For the text-containing cell, return its midpoint in [X, Y] coordinate format. 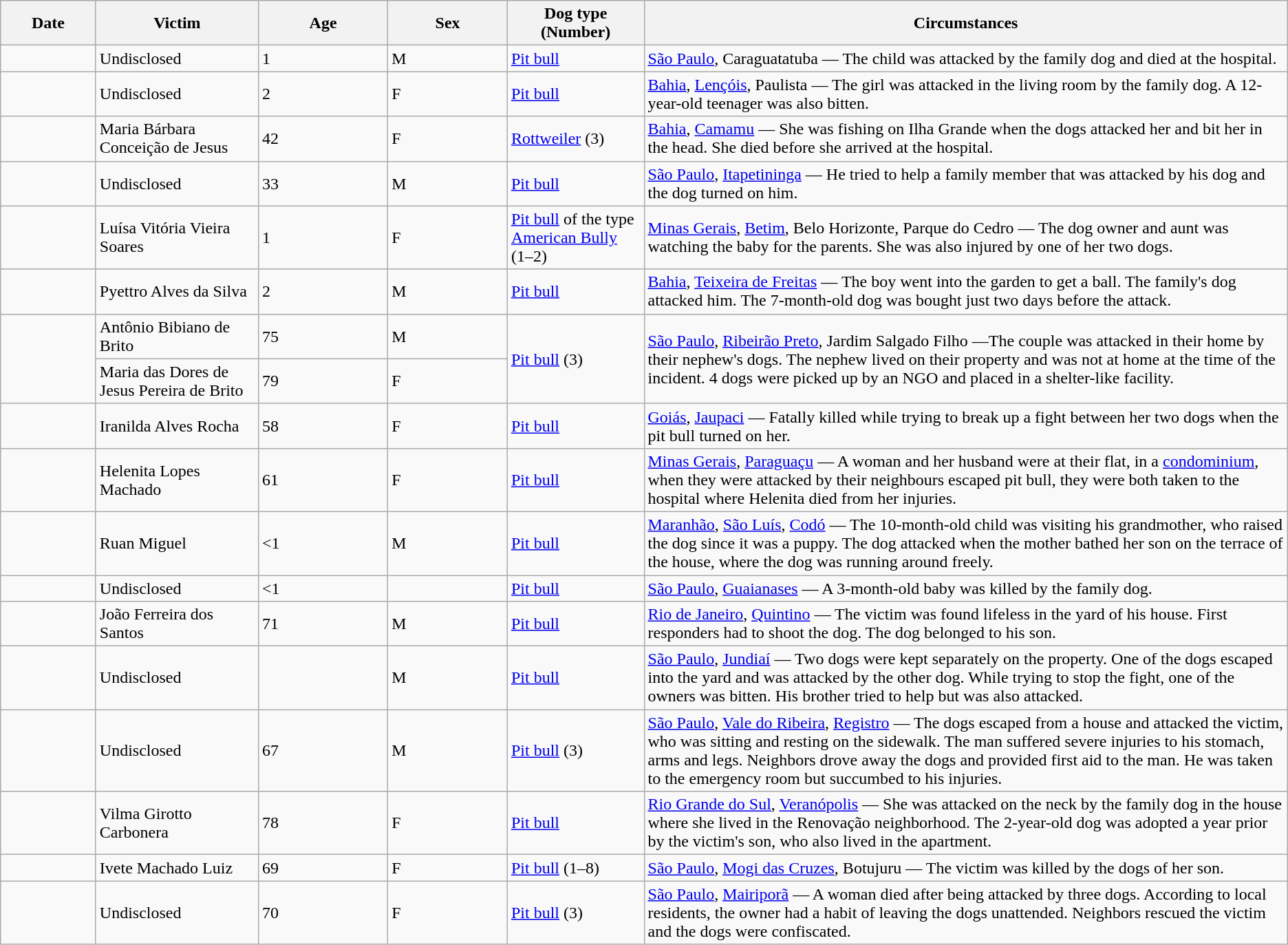
42 [323, 139]
Pyettro Alves da Silva [177, 292]
Luísa Vitória Vieira Soares [177, 237]
Sex [448, 23]
Vilma Girotto Carbonera [177, 823]
Bahia, Lençóis, Paulista — The girl was attacked in the living room by the family dog. A 12-year-old teenager was also bitten. [966, 94]
75 [323, 336]
Iranilda Alves Rocha [177, 425]
Pit bull of the type American Bully (1–2) [575, 237]
61 [323, 480]
Ruan Miguel [177, 543]
Dog type (Number) [575, 23]
69 [323, 868]
João Ferreira dos Santos [177, 624]
58 [323, 425]
Antônio Bibiano de Brito [177, 336]
São Paulo, Itapetininga — He tried to help a family member that was attacked by his dog and the dog turned on him. [966, 183]
Ivete Machado Luiz [177, 868]
Maria Bárbara Conceição de Jesus [177, 139]
Pit bull (1–8) [575, 868]
Helenita Lopes Machado [177, 480]
São Paulo, Guaianases — A 3-month-old baby was killed by the family dog. [966, 588]
Rottweiler (3) [575, 139]
67 [323, 750]
Circumstances [966, 23]
Goiás, Jaupaci — Fatally killed while trying to break up a fight between her two dogs when the pit bull turned on her. [966, 425]
71 [323, 624]
Bahia, Camamu — She was fishing on Ilha Grande when the dogs attacked her and bit her in the head. She died before she arrived at the hospital. [966, 139]
79 [323, 381]
33 [323, 183]
São Paulo, Mogi das Cruzes, Botujuru — The victim was killed by the dogs of her son. [966, 868]
Date [48, 23]
Maria das Dores de Jesus Pereira de Brito [177, 381]
78 [323, 823]
Age [323, 23]
70 [323, 913]
Victim [177, 23]
São Paulo, Caraguatatuba — The child was attacked by the family dog and died at the hospital. [966, 59]
